Determine the [X, Y] coordinate at the center of the cell enclosing the given text.  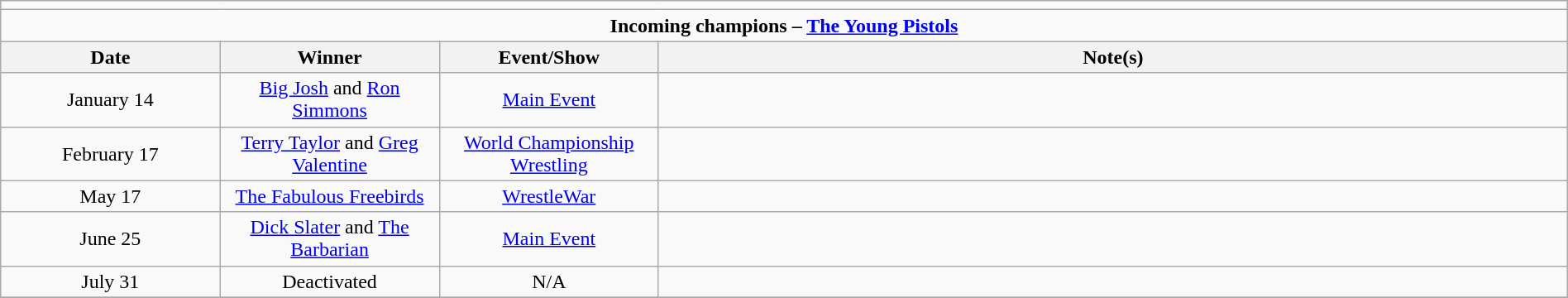
February 17 [111, 154]
May 17 [111, 196]
Note(s) [1113, 57]
Big Josh and Ron Simmons [329, 99]
Deactivated [329, 281]
Dick Slater and The Barbarian [329, 238]
July 31 [111, 281]
The Fabulous Freebirds [329, 196]
Winner [329, 57]
June 25 [111, 238]
World Championship Wrestling [549, 154]
Date [111, 57]
WrestleWar [549, 196]
Event/Show [549, 57]
N/A [549, 281]
Terry Taylor and Greg Valentine [329, 154]
Incoming champions – The Young Pistols [784, 26]
January 14 [111, 99]
